Pinpoint the cell where the given text exists, returning its (x, y) midpoint coordinate. 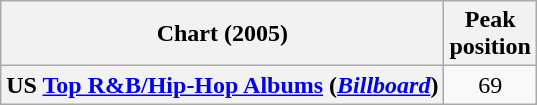
Peak position (490, 34)
69 (490, 85)
Chart (2005) (222, 34)
US Top R&B/Hip-Hop Albums (Billboard) (222, 85)
